Output the (X, Y) coordinate of the center of the cell containing the given text.  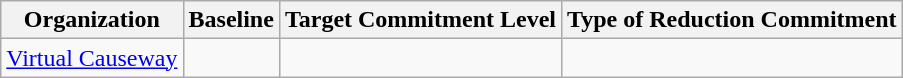
Target Commitment Level (420, 20)
Virtual Causeway (92, 58)
Organization (92, 20)
Baseline (231, 20)
Type of Reduction Commitment (732, 20)
